Identify which cell holds the provided text, then report its [X, Y] central coordinate. 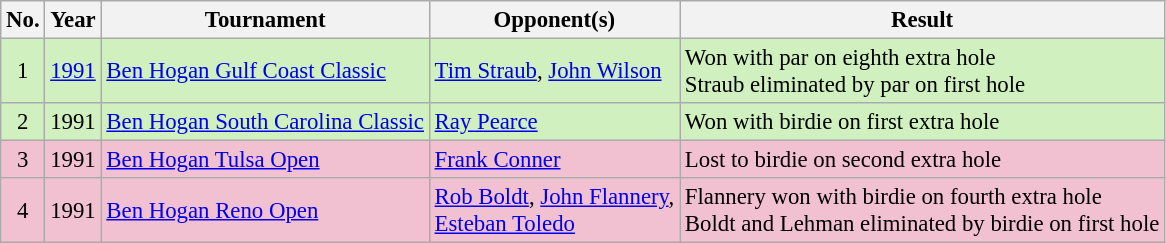
Ben Hogan Tulsa Open [265, 160]
Won with par on eighth extra holeStraub eliminated by par on first hole [922, 72]
No. [23, 20]
Flannery won with birdie on fourth extra holeBoldt and Lehman eliminated by birdie on first hole [922, 210]
1 [23, 72]
Ben Hogan South Carolina Classic [265, 122]
2 [23, 122]
Year [73, 20]
Ben Hogan Reno Open [265, 210]
Lost to birdie on second extra hole [922, 160]
Won with birdie on first extra hole [922, 122]
4 [23, 210]
Ray Pearce [554, 122]
Result [922, 20]
Frank Conner [554, 160]
Opponent(s) [554, 20]
Tim Straub, John Wilson [554, 72]
3 [23, 160]
Tournament [265, 20]
Rob Boldt, John Flannery, Esteban Toledo [554, 210]
Ben Hogan Gulf Coast Classic [265, 72]
